Identify which cell holds the provided text, then report its [x, y] central coordinate. 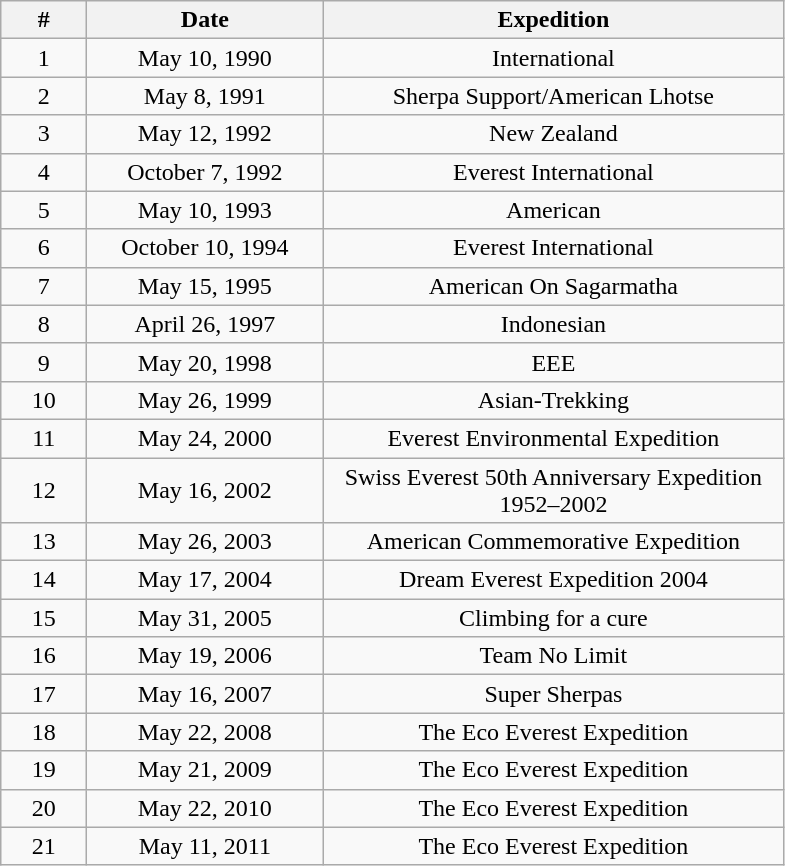
Super Sherpas [554, 694]
May 26, 1999 [205, 400]
American On Sagarmatha [554, 286]
May 22, 2008 [205, 732]
May 22, 2010 [205, 808]
20 [44, 808]
# [44, 20]
16 [44, 656]
6 [44, 248]
1 [44, 58]
May 10, 1993 [205, 210]
October 10, 1994 [205, 248]
Everest Environmental Expedition [554, 438]
International [554, 58]
May 19, 2006 [205, 656]
May 16, 2002 [205, 490]
Dream Everest Expedition 2004 [554, 580]
Indonesian [554, 324]
Date [205, 20]
May 11, 2011 [205, 846]
Climbing for a cure [554, 618]
May 16, 2007 [205, 694]
May 24, 2000 [205, 438]
May 12, 1992 [205, 134]
American [554, 210]
4 [44, 172]
2 [44, 96]
New Zealand [554, 134]
Swiss Everest 50th Anniversary Expedition 1952–2002 [554, 490]
Asian-Trekking [554, 400]
Team No Limit [554, 656]
May 26, 2003 [205, 542]
19 [44, 770]
9 [44, 362]
10 [44, 400]
May 10, 1990 [205, 58]
EEE [554, 362]
American Commemorative Expedition [554, 542]
21 [44, 846]
May 17, 2004 [205, 580]
May 20, 1998 [205, 362]
Sherpa Support/American Lhotse [554, 96]
3 [44, 134]
18 [44, 732]
May 21, 2009 [205, 770]
12 [44, 490]
17 [44, 694]
7 [44, 286]
May 8, 1991 [205, 96]
8 [44, 324]
Expedition [554, 20]
15 [44, 618]
October 7, 1992 [205, 172]
11 [44, 438]
May 31, 2005 [205, 618]
14 [44, 580]
April 26, 1997 [205, 324]
13 [44, 542]
May 15, 1995 [205, 286]
5 [44, 210]
